Return [X, Y] of the center of cell containing provided text 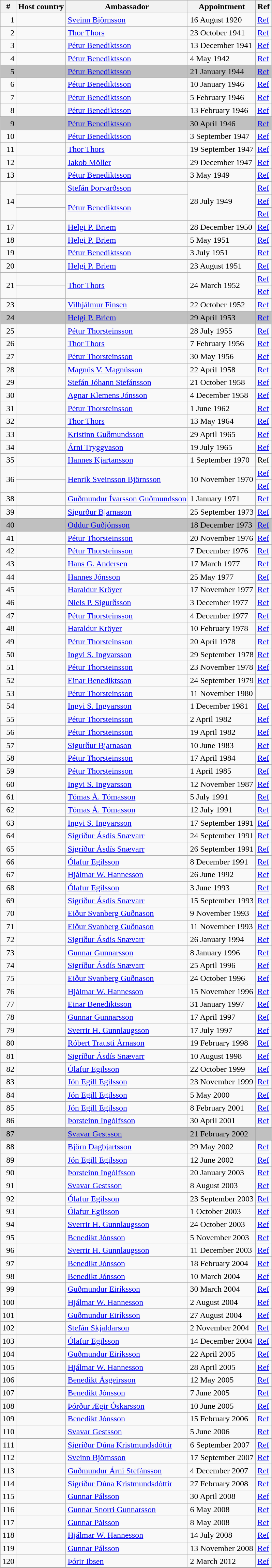
104 [8, 1354]
30 [8, 395]
99 [8, 1289]
17 September 2007 [222, 1458]
Árni Tryggvason [127, 447]
12 July 1991 [222, 810]
21 October 1958 [222, 383]
1 December 1981 [222, 706]
19 July 1965 [222, 447]
29 April 1953 [222, 318]
80 [8, 1043]
Host country [41, 7]
Hannes Kjartansson [127, 460]
47 [8, 616]
12 May 2005 [222, 1380]
108 [8, 1406]
45 [8, 590]
Benedikt Ásgeirsson [127, 1380]
3 December 1977 [222, 603]
17 September 1991 [222, 823]
Stefán Skjaldarson [127, 1328]
1 September 1970 [222, 460]
12 [8, 162]
Guðmundur Árni Stefánsson [127, 1471]
77 [8, 1004]
12 June 2002 [222, 1160]
5 July 1991 [222, 797]
27 August 2004 [222, 1315]
10 February 1978 [222, 629]
71 [8, 926]
110 [8, 1432]
5 [8, 71]
18 December 1973 [222, 525]
24 September 1991 [222, 836]
11 December 2003 [222, 1250]
84 [8, 1095]
58 [8, 758]
7 February 1956 [222, 343]
82 [8, 1069]
57 [8, 745]
5 May 2000 [222, 1095]
60 [8, 784]
63 [8, 823]
25 September 1973 [222, 512]
26 [8, 343]
32 [8, 421]
46 [8, 603]
24 October 2003 [222, 1225]
13 November 2008 [222, 1548]
107 [8, 1393]
101 [8, 1315]
34 [8, 447]
5 June 2006 [222, 1432]
Stefán Þorvarðsson [127, 188]
14 [8, 201]
24 September 1979 [222, 680]
17 March 1977 [222, 564]
9 November 1993 [222, 914]
Jakob Möller [127, 162]
5 February 1946 [222, 97]
69 [8, 901]
106 [8, 1380]
21 February 2002 [222, 1134]
11 [8, 149]
22 April 2005 [222, 1354]
5 May 1951 [222, 240]
3 July 1951 [222, 253]
22 October 1999 [222, 1069]
19 April 1982 [222, 732]
20 January 2003 [222, 1173]
28 April 2005 [222, 1367]
21 January 1944 [222, 71]
90 [8, 1173]
3 May 1949 [222, 175]
102 [8, 1328]
81 [8, 1056]
64 [8, 836]
36 [8, 480]
7 June 2005 [222, 1393]
4 December 1958 [222, 395]
1 [8, 20]
26 June 1992 [222, 875]
103 [8, 1341]
Guðmundur Ívarsson Guðmundsson [127, 499]
4 December 1977 [222, 616]
49 [8, 642]
Þórður Ægir Óskarsson [127, 1406]
52 [8, 680]
30 April 2008 [222, 1497]
29 April 1965 [222, 434]
30 April 1946 [222, 123]
74 [8, 965]
Agnar Klemens Jónsson [127, 395]
85 [8, 1108]
78 [8, 1017]
17 November 1977 [222, 590]
56 [8, 732]
26 September 1991 [222, 849]
23 November 1999 [222, 1082]
24 [8, 318]
20 [8, 266]
9 [8, 123]
Appointment [222, 7]
72 [8, 939]
44 [8, 577]
25 [8, 330]
88 [8, 1147]
8 [8, 110]
10 June 2005 [222, 1406]
17 [8, 227]
28 [8, 369]
43 [8, 564]
10 August 1998 [222, 1056]
5 November 2003 [222, 1238]
76 [8, 991]
92 [8, 1198]
73 [8, 952]
115 [8, 1497]
2 March 2012 [222, 1561]
54 [8, 706]
1 June 1962 [222, 408]
86 [8, 1121]
11 November 1993 [222, 926]
Þórir Ibsen [127, 1561]
30 April 2001 [222, 1121]
7 December 1976 [222, 551]
2 [8, 33]
100 [8, 1302]
19 September 1947 [222, 149]
98 [8, 1276]
18 February 2004 [222, 1263]
6 September 2007 [222, 1445]
3 September 1947 [222, 136]
38 [8, 499]
Oddur Guðjónsson [127, 525]
14 July 2008 [222, 1535]
3 June 1993 [222, 888]
17 April 1984 [222, 758]
17 July 1997 [222, 1030]
19 February 1998 [222, 1043]
83 [8, 1082]
10 January 1946 [222, 84]
13 December 1941 [222, 46]
Magnús V. Magnússon [127, 369]
23 November 1978 [222, 667]
120 [8, 1561]
62 [8, 810]
23 [8, 305]
Stefán Jóhann Stefánsson [127, 383]
8 August 2003 [222, 1185]
19 [8, 253]
6 May 2008 [222, 1509]
23 October 1941 [222, 33]
28 July 1955 [222, 330]
40 [8, 525]
Róbert Trausti Árnason [127, 1043]
42 [8, 551]
28 December 1950 [222, 227]
70 [8, 914]
111 [8, 1445]
Henrik Sveinsson Björnsson [127, 480]
Vilhjálmur Finsen [127, 305]
91 [8, 1185]
10 [8, 136]
96 [8, 1250]
8 February 2001 [222, 1108]
8 December 1991 [222, 862]
4 December 2007 [222, 1471]
15 September 1993 [222, 901]
4 May 1942 [222, 59]
14 December 2004 [222, 1341]
116 [8, 1509]
15 February 2006 [222, 1419]
1 April 1985 [222, 771]
26 January 1994 [222, 939]
Niels P. Sigurðsson [127, 603]
97 [8, 1263]
48 [8, 629]
105 [8, 1367]
68 [8, 888]
118 [8, 1535]
29 December 1947 [222, 162]
2 November 2004 [222, 1328]
10 March 2004 [222, 1276]
# [8, 7]
20 April 1978 [222, 642]
29 May 2002 [222, 1147]
22 April 1958 [222, 369]
6 [8, 84]
94 [8, 1225]
59 [8, 771]
8 May 2008 [222, 1522]
1 January 1971 [222, 499]
39 [8, 512]
4 [8, 59]
20 November 1976 [222, 538]
67 [8, 875]
119 [8, 1548]
41 [8, 538]
66 [8, 862]
79 [8, 1030]
21 [8, 285]
22 October 1952 [222, 305]
7 [8, 97]
117 [8, 1522]
28 July 1949 [222, 201]
16 August 1920 [222, 20]
75 [8, 978]
50 [8, 654]
17 April 1997 [222, 1017]
11 November 1980 [222, 693]
30 May 1956 [222, 356]
29 September 1978 [222, 654]
10 November 1970 [222, 480]
13 [8, 175]
93 [8, 1212]
23 September 2003 [222, 1198]
Ambassador [127, 7]
31 [8, 408]
1 October 2003 [222, 1212]
13 May 1964 [222, 421]
Gunnar Snorri Gunnarsson [127, 1509]
3 [8, 46]
18 [8, 240]
Björn Dagbjartsson [127, 1147]
51 [8, 667]
89 [8, 1160]
23 August 1951 [222, 266]
24 March 1952 [222, 285]
95 [8, 1238]
24 October 1996 [222, 978]
87 [8, 1134]
31 January 1997 [222, 1004]
113 [8, 1471]
114 [8, 1484]
65 [8, 849]
109 [8, 1419]
33 [8, 434]
25 April 1996 [222, 965]
10 June 1983 [222, 745]
12 November 1987 [222, 784]
112 [8, 1458]
15 November 1996 [222, 991]
55 [8, 719]
27 February 2008 [222, 1484]
53 [8, 693]
35 [8, 460]
29 [8, 383]
30 March 2004 [222, 1289]
Hans G. Andersen [127, 564]
13 February 1946 [222, 110]
Hannes Jónsson [127, 577]
2 April 1982 [222, 719]
27 [8, 356]
61 [8, 797]
Kristinn Guðmundsson [127, 434]
8 January 1996 [222, 952]
2 August 2004 [222, 1302]
25 May 1977 [222, 577]
